Capture the cell that displays the provided text and extract its [x, y] central coordinate. 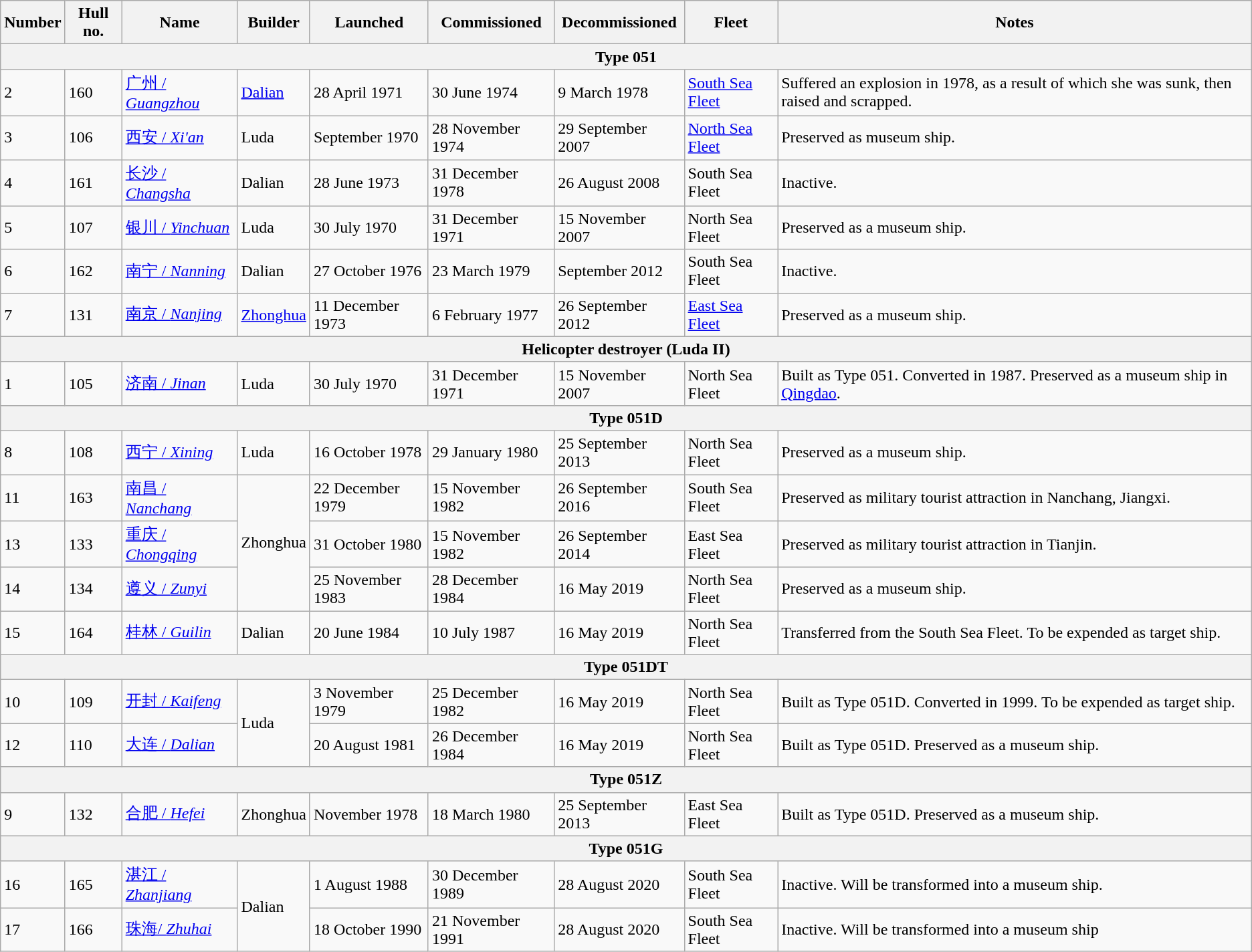
163 [94, 498]
November 1978 [369, 814]
Helicopter destroyer (Luda II) [626, 349]
132 [94, 814]
5 [33, 227]
Name [179, 23]
Builder [274, 23]
165 [94, 884]
110 [94, 745]
Built as Type 051. Converted in 1987. Preserved as a museum ship in Qingdao. [1015, 384]
Preserved as museum ship. [1015, 138]
9 [33, 814]
西安 / Xi'an [179, 138]
164 [94, 632]
28 June 1973 [369, 183]
17 [33, 929]
16 October 1978 [369, 452]
20 August 1981 [369, 745]
1 August 1988 [369, 884]
Type 051 [626, 57]
Type 051Z [626, 780]
134 [94, 590]
September 2012 [619, 271]
Notes [1015, 23]
Suffered an explosion in 1978, as a result of which she was sunk, then raised and scrapped. [1015, 93]
Commissioned [491, 23]
22 December 1979 [369, 498]
南昌 / Nanchang [179, 498]
Preserved as military tourist attraction in Nanchang, Jiangxi. [1015, 498]
107 [94, 227]
105 [94, 384]
银川 / Yinchuan [179, 227]
Number [33, 23]
27 October 1976 [369, 271]
106 [94, 138]
重庆 / Chongqing [179, 544]
160 [94, 93]
Preserved as military tourist attraction in Tianjin. [1015, 544]
Inactive. Will be transformed into a museum ship [1015, 929]
29 September 2007 [619, 138]
桂林 / Guilin [179, 632]
6 [33, 271]
广州 / Guangzhou [179, 93]
长沙 / Changsha [179, 183]
16 [33, 884]
2 [33, 93]
7 [33, 314]
10 July 1987 [491, 632]
Transferred from the South Sea Fleet. To be expended as target ship. [1015, 632]
Fleet [731, 23]
1 [33, 384]
20 June 1984 [369, 632]
131 [94, 314]
3 [33, 138]
开封 / Kaifeng [179, 702]
西宁 / Xining [179, 452]
大连 / Dalian [179, 745]
Built as Type 051D. Converted in 1999. To be expended as target ship. [1015, 702]
28 April 1971 [369, 93]
湛江 / Zhanjiang [179, 884]
161 [94, 183]
11 December 1973 [369, 314]
29 January 1980 [491, 452]
166 [94, 929]
31 October 1980 [369, 544]
12 [33, 745]
Type 051G [626, 848]
26 December 1984 [491, 745]
31 December 1978 [491, 183]
108 [94, 452]
Launched [369, 23]
Inactive. Will be transformed into a museum ship. [1015, 884]
Type 051D [626, 418]
15 [33, 632]
30 June 1974 [491, 93]
133 [94, 544]
13 [33, 544]
26 September 2014 [619, 544]
25 December 1982 [491, 702]
September 1970 [369, 138]
8 [33, 452]
21 November 1991 [491, 929]
26 September 2016 [619, 498]
3 November 1979 [369, 702]
11 [33, 498]
珠海/ Zhuhai [179, 929]
18 October 1990 [369, 929]
Decommissioned [619, 23]
162 [94, 271]
18 March 1980 [491, 814]
28 December 1984 [491, 590]
4 [33, 183]
23 March 1979 [491, 271]
合肥 / Hefei [179, 814]
28 November 1974 [491, 138]
25 November 1983 [369, 590]
6 February 1977 [491, 314]
14 [33, 590]
Type 051DT [626, 667]
9 March 1978 [619, 93]
济南 / Jinan [179, 384]
30 December 1989 [491, 884]
109 [94, 702]
10 [33, 702]
26 August 2008 [619, 183]
Hull no. [94, 23]
遵义 / Zunyi [179, 590]
南宁 / Nanning [179, 271]
26 September 2012 [619, 314]
南京 / Nanjing [179, 314]
